Detect which cell encompasses the target text, then output its (X, Y) center coordinate. 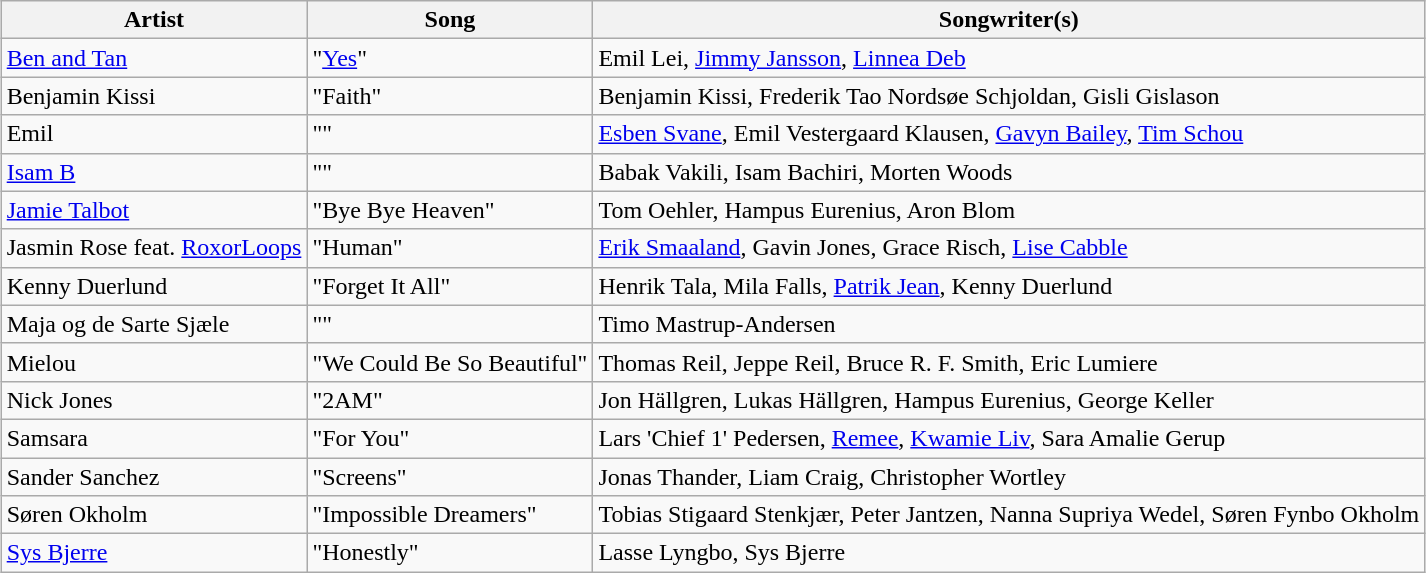
"Human" (450, 248)
Jon Hällgren, Lukas Hällgren, Hampus Eurenius, George Keller (1009, 400)
Tom Oehler, Hampus Eurenius, Aron Blom (1009, 210)
Henrik Tala, Mila Falls, Patrik Jean, Kenny Duerlund (1009, 286)
"Forget It All" (450, 286)
Songwriter(s) (1009, 20)
Sys Bjerre (154, 553)
Emil (154, 134)
Thomas Reil, Jeppe Reil, Bruce R. F. Smith, Eric Lumiere (1009, 362)
"2AM" (450, 400)
Jamie Talbot (154, 210)
Benjamin Kissi, Frederik Tao Nordsøe Schjoldan, Gisli Gislason (1009, 96)
Mielou (154, 362)
Artist (154, 20)
Tobias Stigaard Stenkjær, Peter Jantzen, Nanna Supriya Wedel, Søren Fynbo Okholm (1009, 515)
"Honestly" (450, 553)
Lasse Lyngbo, Sys Bjerre (1009, 553)
Nick Jones (154, 400)
Maja og de Sarte Sjæle (154, 324)
Emil Lei, Jimmy Jansson, Linnea Deb (1009, 58)
Ben and Tan (154, 58)
Søren Okholm (154, 515)
"Screens" (450, 477)
Lars 'Chief 1' Pedersen, Remee, Kwamie Liv, Sara Amalie Gerup (1009, 438)
"We Could Be So Beautiful" (450, 362)
Timo Mastrup-Andersen (1009, 324)
Isam B (154, 172)
Babak Vakili, Isam Bachiri, Morten Woods (1009, 172)
Erik Smaaland, Gavin Jones, Grace Risch, Lise Cabble (1009, 248)
Sander Sanchez (154, 477)
Benjamin Kissi (154, 96)
Jasmin Rose feat. RoxorLoops (154, 248)
Kenny Duerlund (154, 286)
"Faith" (450, 96)
Esben Svane, Emil Vestergaard Klausen, Gavyn Bailey, Tim Schou (1009, 134)
"For You" (450, 438)
Song (450, 20)
"Impossible Dreamers" (450, 515)
"Bye Bye Heaven" (450, 210)
Samsara (154, 438)
Jonas Thander, Liam Craig, Christopher Wortley (1009, 477)
"Yes" (450, 58)
